Provide the (x, y) coordinate of the cell's center where the given text is located.  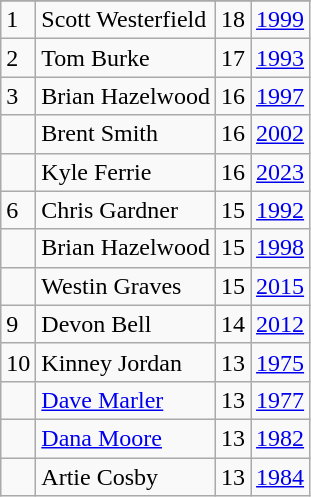
Kinney Jordan (126, 362)
Artie Cosby (126, 477)
2002 (280, 134)
1997 (280, 96)
1982 (280, 438)
6 (18, 210)
14 (232, 324)
Westin Graves (126, 286)
Dana Moore (126, 438)
1999 (280, 20)
10 (18, 362)
2 (18, 58)
2015 (280, 286)
Brent Smith (126, 134)
Kyle Ferrie (126, 172)
1 (18, 20)
1992 (280, 210)
9 (18, 324)
1975 (280, 362)
3 (18, 96)
2012 (280, 324)
Devon Bell (126, 324)
17 (232, 58)
1984 (280, 477)
1993 (280, 58)
18 (232, 20)
Chris Gardner (126, 210)
Scott Westerfield (126, 20)
2023 (280, 172)
1998 (280, 248)
Tom Burke (126, 58)
1977 (280, 400)
Dave Marler (126, 400)
